Scan for the cell matching the given text and deliver its (X, Y) coordinate at center. 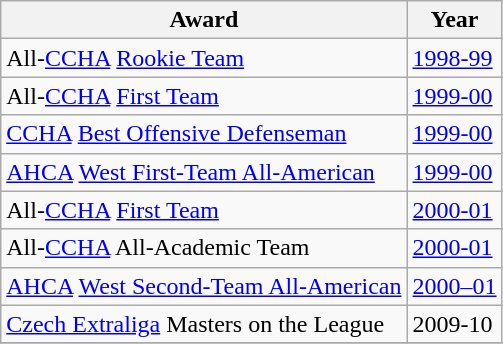
AHCA West Second-Team All-American (204, 286)
2009-10 (454, 324)
Year (454, 20)
All-CCHA All-Academic Team (204, 248)
Award (204, 20)
AHCA West First-Team All-American (204, 172)
Czech Extraliga Masters on the League (204, 324)
CCHA Best Offensive Defenseman (204, 134)
2000–01 (454, 286)
1998-99 (454, 58)
All-CCHA Rookie Team (204, 58)
